Scan for the cell matching the given text and deliver its [x, y] coordinate at center. 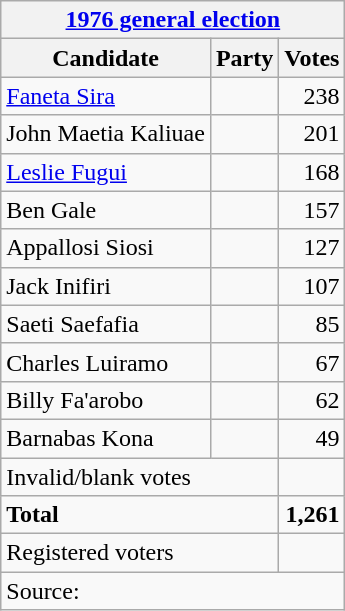
John Maetia Kaliuae [106, 134]
157 [312, 210]
Billy Fa'arobo [106, 400]
1,261 [312, 515]
Barnabas Kona [106, 438]
Votes [312, 58]
Party [244, 58]
Faneta Sira [106, 96]
Candidate [106, 58]
Invalid/blank votes [140, 477]
Jack Inifiri [106, 286]
Source: [173, 591]
49 [312, 438]
168 [312, 172]
Ben Gale [106, 210]
Leslie Fugui [106, 172]
127 [312, 248]
238 [312, 96]
Appallosi Siosi [106, 248]
67 [312, 362]
1976 general election [173, 20]
Total [140, 515]
107 [312, 286]
201 [312, 134]
85 [312, 324]
Charles Luiramo [106, 362]
Saeti Saefafia [106, 324]
Registered voters [140, 553]
62 [312, 400]
